Scan for the cell matching the given text and deliver its (x, y) coordinate at center. 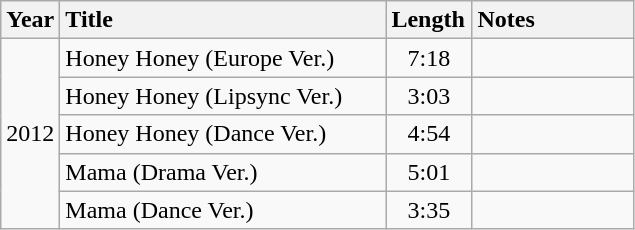
4:54 (429, 134)
3:35 (429, 210)
Honey Honey (Lipsync Ver.) (223, 96)
3:03 (429, 96)
Title (223, 20)
2012 (30, 134)
Honey Honey (Dance Ver.) (223, 134)
Notes (552, 20)
Year (30, 20)
Length (429, 20)
7:18 (429, 58)
Honey Honey (Europe Ver.) (223, 58)
Mama (Dance Ver.) (223, 210)
5:01 (429, 172)
Mama (Drama Ver.) (223, 172)
